Determine the [X, Y] coordinate at the center of the cell enclosing the given text.  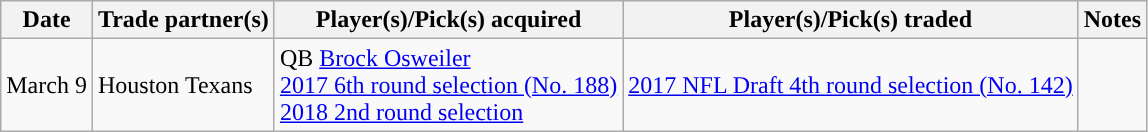
Date [47, 20]
Player(s)/Pick(s) acquired [448, 20]
March 9 [47, 85]
Notes [1112, 20]
Trade partner(s) [183, 20]
2017 NFL Draft 4th round selection (No. 142) [850, 85]
Player(s)/Pick(s) traded [850, 20]
QB Brock Osweiler 2017 6th round selection (No. 188) 2018 2nd round selection [448, 85]
Houston Texans [183, 85]
